For the text-containing cell, return its midpoint in (X, Y) coordinate format. 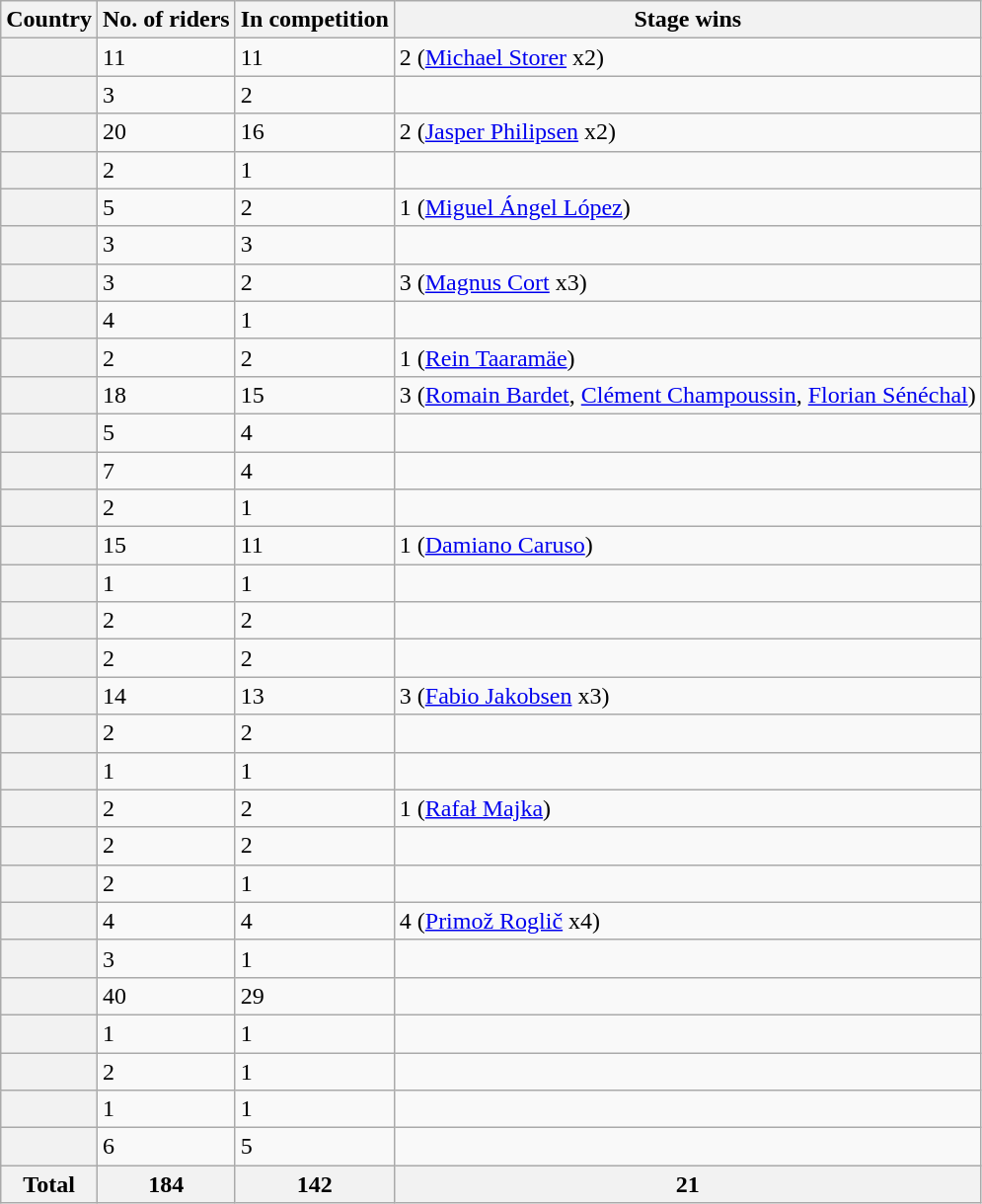
29 (314, 996)
14 (166, 696)
40 (166, 996)
20 (166, 132)
2 (Jasper Philipsen x2) (687, 132)
21 (687, 1184)
Country (49, 20)
142 (314, 1184)
18 (166, 395)
16 (314, 132)
184 (166, 1184)
Stage wins (687, 20)
13 (314, 696)
1 (Rein Taaramäe) (687, 357)
3 (Romain Bardet, Clément Champoussin, Florian Sénéchal) (687, 395)
4 (Primož Roglič x4) (687, 921)
In competition (314, 20)
3 (Magnus Cort x3) (687, 282)
6 (166, 1147)
No. of riders (166, 20)
1 (Rafał Majka) (687, 808)
3 (Fabio Jakobsen x3) (687, 696)
7 (166, 471)
2 (Michael Storer x2) (687, 57)
1 (Damiano Caruso) (687, 546)
1 (Miguel Ángel López) (687, 207)
Total (49, 1184)
